Detect which cell encompasses the target text, then output its [X, Y] center coordinate. 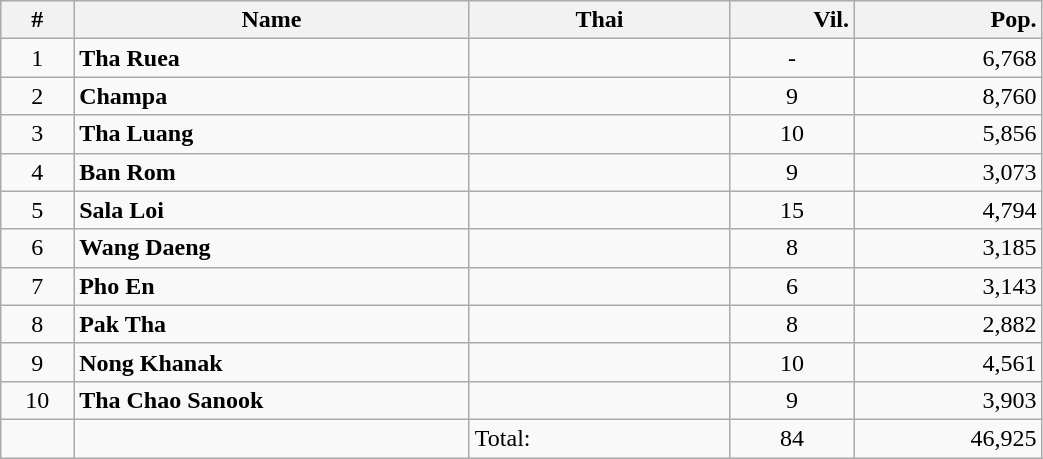
8,760 [948, 96]
Tha Ruea [272, 58]
15 [792, 210]
3,073 [948, 172]
Name [272, 20]
Total: [599, 438]
3 [38, 134]
Nong Khanak [272, 362]
Pop. [948, 20]
Pak Tha [272, 324]
4,561 [948, 362]
4,794 [948, 210]
Pho En [272, 286]
Wang Daeng [272, 248]
3,143 [948, 286]
84 [792, 438]
5 [38, 210]
Vil. [792, 20]
Champa [272, 96]
Tha Luang [272, 134]
1 [38, 58]
2,882 [948, 324]
3,903 [948, 400]
Sala Loi [272, 210]
46,925 [948, 438]
Thai [599, 20]
2 [38, 96]
6,768 [948, 58]
7 [38, 286]
Ban Rom [272, 172]
- [792, 58]
4 [38, 172]
5,856 [948, 134]
3,185 [948, 248]
# [38, 20]
Tha Chao Sanook [272, 400]
